Locate the cell with the specified text and output its (x, y) center coordinate. 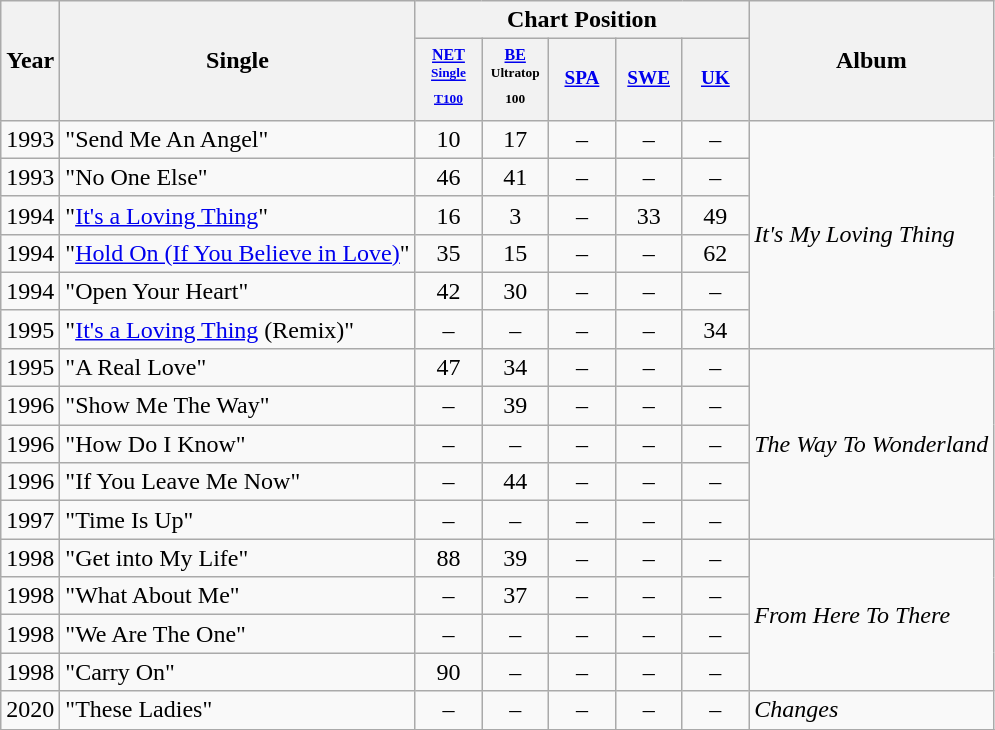
"Send Me An Angel" (238, 139)
BEUltratop 100 (516, 80)
10 (448, 139)
16 (448, 215)
"We Are The One" (238, 634)
"Hold On (If You Believe in Love)" (238, 253)
"A Real Love" (238, 367)
47 (448, 367)
Single (238, 60)
"No One Else" (238, 177)
NETSingle T100 (448, 80)
"It's a Loving Thing" (238, 215)
30 (516, 291)
UK (716, 80)
37 (516, 596)
Chart Position (582, 20)
Album (872, 60)
It's My Loving Thing (872, 234)
"Get into My Life" (238, 558)
42 (448, 291)
33 (648, 215)
44 (516, 482)
17 (516, 139)
46 (448, 177)
35 (448, 253)
"How Do I Know" (238, 444)
From Here To There (872, 615)
"Open Your Heart" (238, 291)
15 (516, 253)
Changes (872, 710)
SPA (582, 80)
The Way To Wonderland (872, 443)
88 (448, 558)
2020 (30, 710)
"It's a Loving Thing (Remix)" (238, 329)
49 (716, 215)
"If You Leave Me Now" (238, 482)
"Show Me The Way" (238, 406)
Year (30, 60)
41 (516, 177)
SWE (648, 80)
3 (516, 215)
"Time Is Up" (238, 520)
"These Ladies" (238, 710)
1997 (30, 520)
62 (716, 253)
90 (448, 672)
"Carry On" (238, 672)
"What About Me" (238, 596)
